Return (X, Y) of the center of cell containing provided text 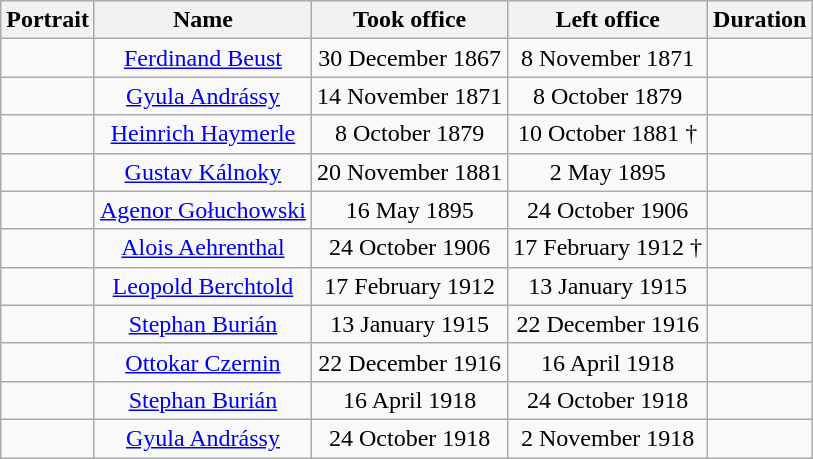
17 February 1912 (409, 286)
17 February 1912 † (608, 248)
20 November 1881 (409, 172)
16 May 1895 (409, 210)
Portrait (48, 20)
2 November 1918 (608, 438)
Duration (760, 20)
Heinrich Haymerle (202, 134)
Leopold Berchtold (202, 286)
8 November 1871 (608, 58)
Ottokar Czernin (202, 362)
2 May 1895 (608, 172)
Ferdinand Beust (202, 58)
Took office (409, 20)
Gustav Kálnoky (202, 172)
Left office (608, 20)
Name (202, 20)
14 November 1871 (409, 96)
Alois Aehrenthal (202, 248)
10 October 1881 † (608, 134)
30 December 1867 (409, 58)
Agenor Gołuchowski (202, 210)
